Locate the cell with the specified text and output its [x, y] center coordinate. 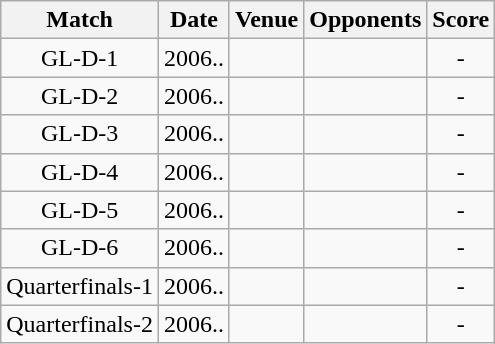
GL-D-6 [80, 248]
GL-D-1 [80, 58]
Venue [266, 20]
Quarterfinals-2 [80, 324]
Score [461, 20]
GL-D-2 [80, 96]
GL-D-5 [80, 210]
GL-D-4 [80, 172]
Quarterfinals-1 [80, 286]
Date [194, 20]
Match [80, 20]
Opponents [366, 20]
GL-D-3 [80, 134]
